Return the (x, y) coordinate for the center point of the cell that contains the specified text.  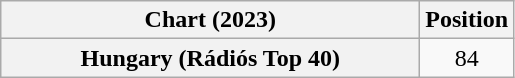
84 (467, 58)
Position (467, 20)
Hungary (Rádiós Top 40) (210, 58)
Chart (2023) (210, 20)
